Return the [X, Y] coordinate for the center point of the cell that contains the specified text.  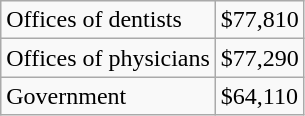
$64,110 [260, 96]
Government [108, 96]
Offices of physicians [108, 58]
$77,290 [260, 58]
$77,810 [260, 20]
Offices of dentists [108, 20]
